Search for the cell housing the specified text and yield its [x, y] center coordinate. 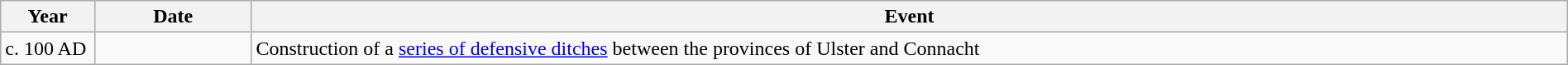
Year [48, 17]
c. 100 AD [48, 48]
Event [910, 17]
Date [172, 17]
Construction of a series of defensive ditches between the provinces of Ulster and Connacht [910, 48]
